Output the [X, Y] coordinate of the center of the cell containing the given text.  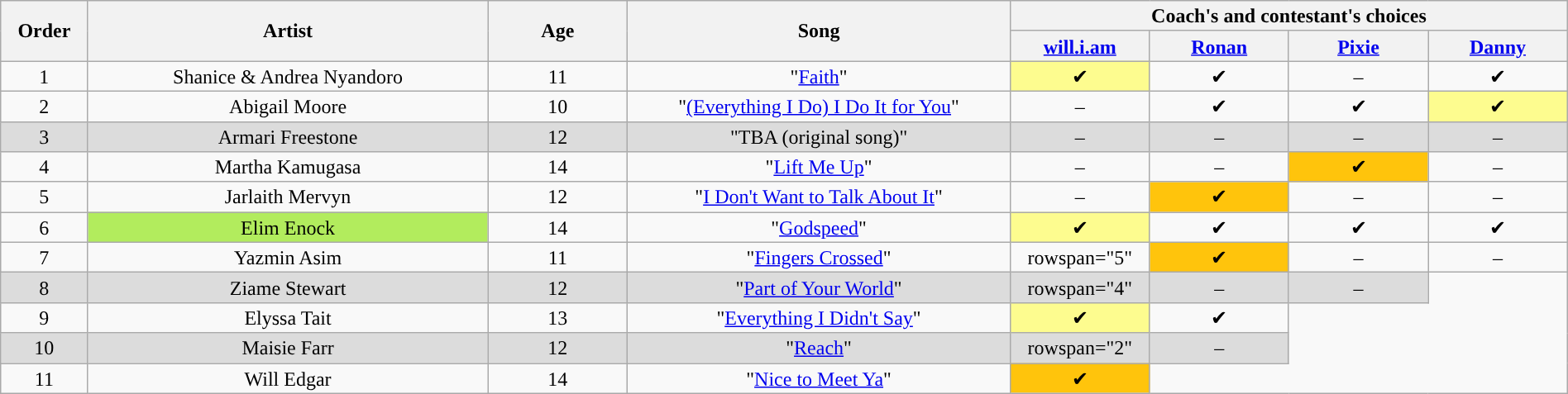
"Nice to Meet Ya" [819, 378]
Age [557, 31]
"Everything I Didn't Say" [819, 317]
"Faith" [819, 76]
"Fingers Crossed" [819, 258]
Coach's and contestant's choices [1289, 17]
Elim Enock [288, 228]
6 [45, 228]
rowspan="4" [1080, 287]
Maisie Farr [288, 349]
Will Edgar [288, 378]
Ronan [1219, 46]
5 [45, 197]
Danny [1499, 46]
"Part of Your World" [819, 287]
4 [45, 167]
Abigail Moore [288, 106]
rowspan="2" [1080, 349]
8 [45, 287]
Order [45, 31]
Ziame Stewart [288, 287]
7 [45, 258]
rowspan="5" [1080, 258]
Song [819, 31]
Shanice & Andrea Nyandoro [288, 76]
"(Everything I Do) I Do It for You" [819, 106]
Elyssa Tait [288, 317]
"TBA (original song)" [819, 137]
3 [45, 137]
Armari Freestone [288, 137]
Artist [288, 31]
Yazmin Asim [288, 258]
will.i.am [1080, 46]
"Reach" [819, 349]
Pixie [1358, 46]
1 [45, 76]
Martha Kamugasa [288, 167]
Jarlaith Mervyn [288, 197]
"I Don't Want to Talk About It" [819, 197]
9 [45, 317]
"Lift Me Up" [819, 167]
2 [45, 106]
"Godspeed" [819, 228]
13 [557, 317]
